Return the (X, Y) coordinate for the center point of the cell that contains the specified text.  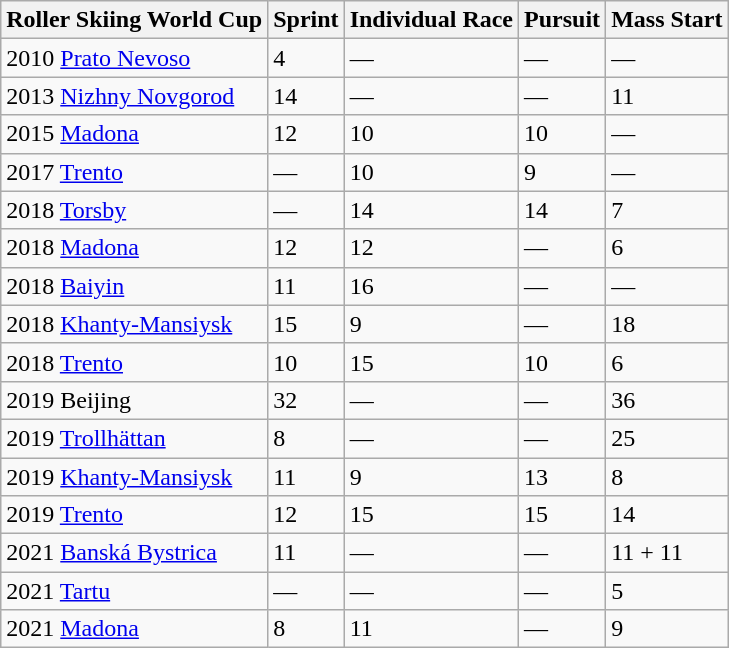
Pursuit (562, 20)
13 (562, 477)
2018 Torsby (134, 210)
2018 Baiyin (134, 286)
2010 Prato Nevoso (134, 58)
32 (306, 400)
36 (667, 400)
18 (667, 324)
Mass Start (667, 20)
2018 Khanty-Mansiysk (134, 324)
2018 Trento (134, 362)
2017 Trento (134, 172)
Individual Race (431, 20)
Sprint (306, 20)
2021 Tartu (134, 591)
2013 Nizhny Novgorod (134, 96)
7 (667, 210)
16 (431, 286)
2019 Trollhättan (134, 438)
2018 Madona (134, 248)
25 (667, 438)
2019 Beijing (134, 400)
Roller Skiing World Cup (134, 20)
4 (306, 58)
2019 Khanty-Mansiysk (134, 477)
2019 Trento (134, 515)
5 (667, 591)
2021 Banská Bystrica (134, 553)
2021 Madona (134, 629)
2015 Madona (134, 134)
11 + 11 (667, 553)
